Detect which cell encompasses the target text, then output its [X, Y] center coordinate. 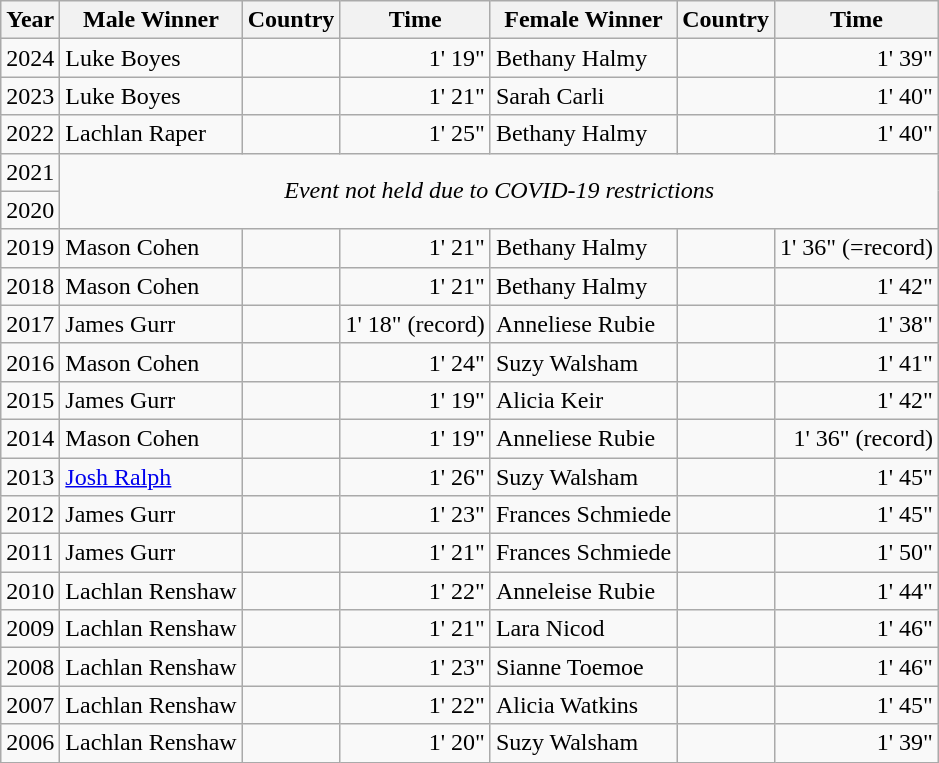
1' 20" [415, 743]
Sarah Carli [583, 96]
Lachlan Raper [151, 134]
2023 [30, 96]
Year [30, 20]
2024 [30, 58]
2007 [30, 705]
Josh Ralph [151, 477]
2014 [30, 438]
1' 25" [415, 134]
Alicia Watkins [583, 705]
2017 [30, 324]
1' 50" [856, 553]
2009 [30, 629]
1' 36" (record) [856, 438]
2016 [30, 362]
2021 [30, 172]
Event not held due to COVID-19 restrictions [500, 191]
2013 [30, 477]
1' 41" [856, 362]
Female Winner [583, 20]
2022 [30, 134]
1' 36" (=record) [856, 248]
1' 24" [415, 362]
2020 [30, 210]
2006 [30, 743]
2011 [30, 553]
Alicia Keir [583, 400]
Male Winner [151, 20]
Sianne Toemoe [583, 667]
2015 [30, 400]
2012 [30, 515]
2008 [30, 667]
Lara Nicod [583, 629]
Anneleise Rubie [583, 591]
1' 26" [415, 477]
2010 [30, 591]
2019 [30, 248]
1' 18" (record) [415, 324]
2018 [30, 286]
1' 44" [856, 591]
1' 38" [856, 324]
